Capture the cell that displays the provided text and extract its [X, Y] central coordinate. 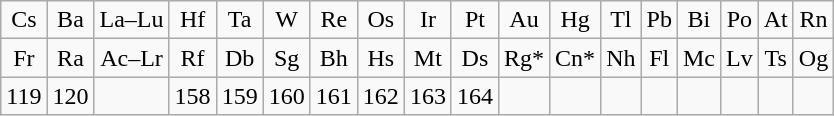
Hs [380, 58]
Os [380, 20]
Fl [659, 58]
Rf [192, 58]
162 [380, 96]
Cs [24, 20]
Rg* [524, 58]
Nh [621, 58]
Au [524, 20]
Lv [739, 58]
160 [286, 96]
163 [428, 96]
Pb [659, 20]
Rn [813, 20]
Ra [70, 58]
Cn* [576, 58]
Fr [24, 58]
158 [192, 96]
Pt [474, 20]
Mc [698, 58]
Ac–Lr [132, 58]
Ta [240, 20]
Og [813, 58]
Bi [698, 20]
Re [334, 20]
Db [240, 58]
164 [474, 96]
161 [334, 96]
120 [70, 96]
159 [240, 96]
Ts [776, 58]
Mt [428, 58]
Sg [286, 58]
119 [24, 96]
At [776, 20]
Hf [192, 20]
Ds [474, 58]
La–Lu [132, 20]
Tl [621, 20]
Ba [70, 20]
Po [739, 20]
Bh [334, 58]
Ir [428, 20]
W [286, 20]
Hg [576, 20]
